Locate the cell with the specified text and output its (X, Y) center coordinate. 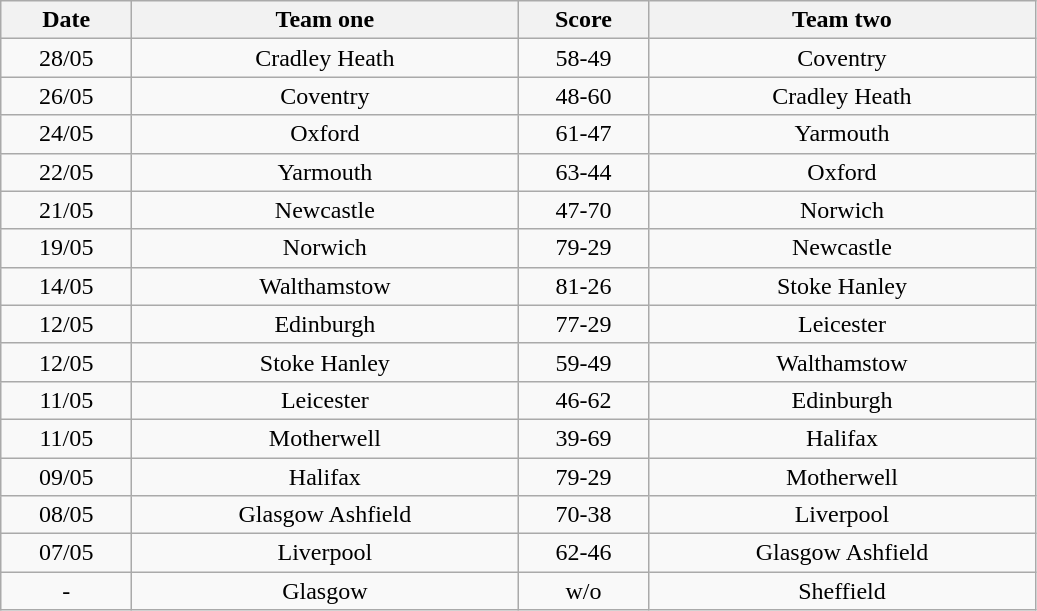
26/05 (66, 96)
28/05 (66, 58)
Sheffield (842, 591)
62-46 (584, 553)
81-26 (584, 286)
w/o (584, 591)
47-70 (584, 210)
58-49 (584, 58)
59-49 (584, 362)
14/05 (66, 286)
Glasgow (325, 591)
Score (584, 20)
46-62 (584, 400)
Team two (842, 20)
70-38 (584, 515)
Team one (325, 20)
24/05 (66, 134)
Date (66, 20)
21/05 (66, 210)
09/05 (66, 477)
39-69 (584, 438)
- (66, 591)
61-47 (584, 134)
63-44 (584, 172)
77-29 (584, 324)
22/05 (66, 172)
08/05 (66, 515)
48-60 (584, 96)
19/05 (66, 248)
07/05 (66, 553)
